Detect which cell encompasses the target text, then output its [X, Y] center coordinate. 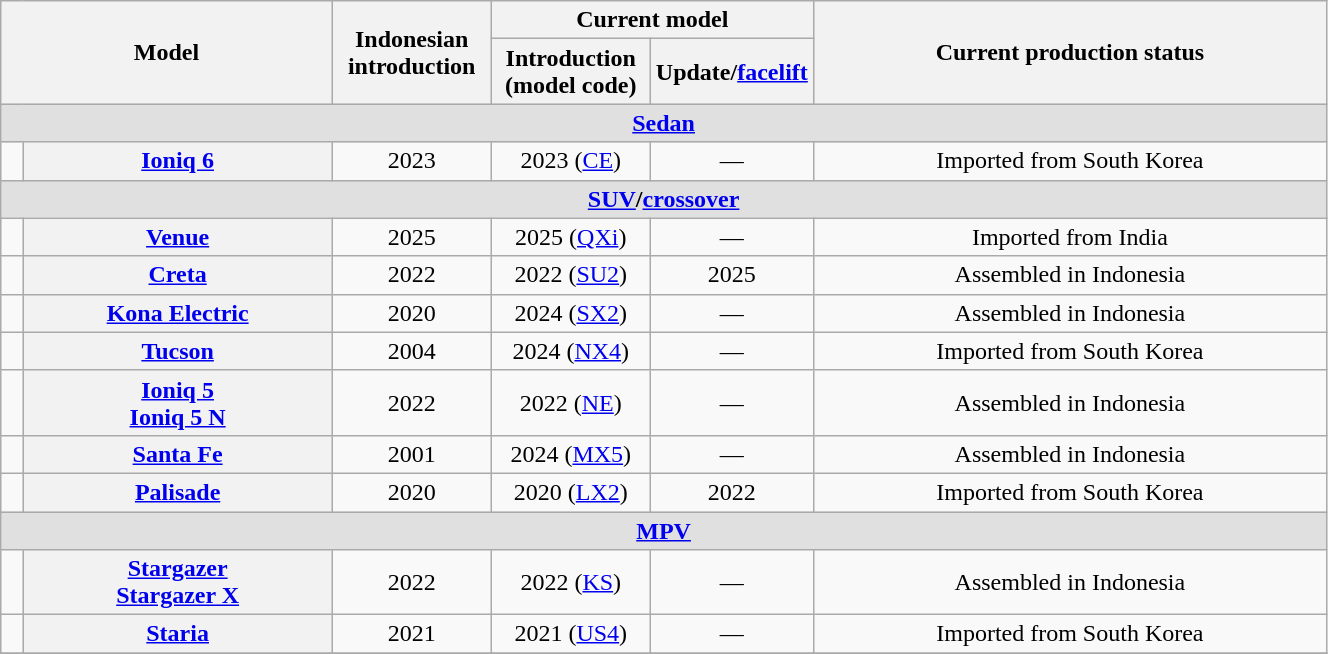
Introduction (model code) [570, 72]
2021 (US4) [570, 634]
2023 [412, 161]
2024 (NX4) [570, 351]
SUV/crossover [664, 199]
MPV [664, 531]
Tucson [178, 351]
Ioniq 6 [178, 161]
Creta [178, 275]
Indonesian introduction [412, 52]
2022 (KS) [570, 582]
Venue [178, 237]
Current production status [1070, 52]
2021 [412, 634]
Imported from India [1070, 237]
Update/facelift [732, 72]
Sedan [664, 123]
Palisade [178, 492]
2024 (SX2) [570, 313]
2022 (SU2) [570, 275]
Current model [652, 20]
Kona Electric [178, 313]
Staria [178, 634]
2022 (NE) [570, 402]
Ioniq 5Ioniq 5 N [178, 402]
2020 (LX2) [570, 492]
2024 (MX5) [570, 454]
StargazerStargazer X [178, 582]
2025 (QXi) [570, 237]
2001 [412, 454]
2004 [412, 351]
Santa Fe [178, 454]
2023 (CE) [570, 161]
Model [166, 52]
